Identify which cell holds the provided text, then report its (x, y) central coordinate. 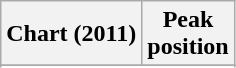
Peakposition (188, 34)
Chart (2011) (72, 34)
